Return (X, Y) of the center of cell containing provided text 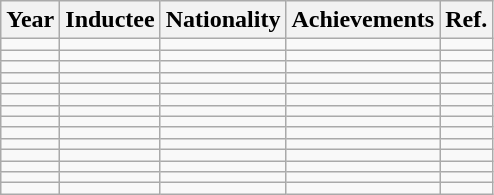
Achievements (363, 20)
Year (30, 20)
Ref. (466, 20)
Inductee (110, 20)
Nationality (223, 20)
